From the cell containing the given text, extract its center point as [X, Y] coordinate. 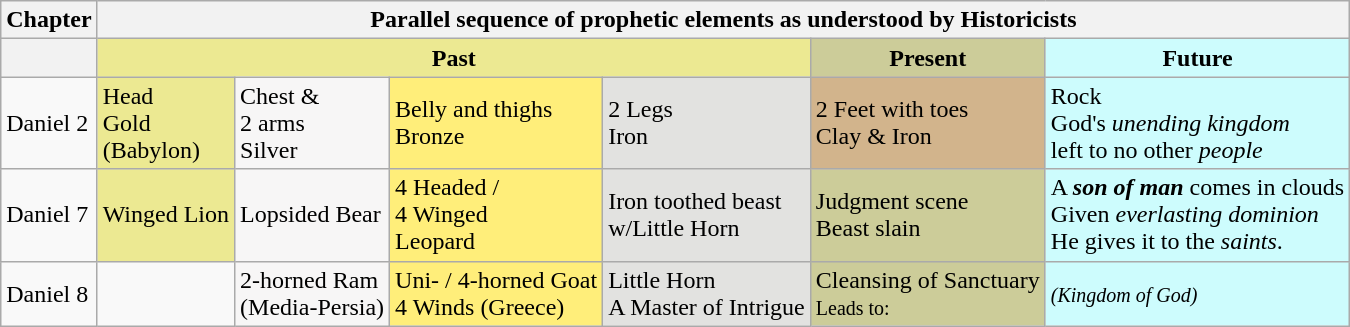
Chest & 2 armsSilver [312, 123]
Daniel 8 [49, 294]
Daniel 2 [49, 123]
Lopsided Bear [312, 215]
RockGod's unending kingdomleft to no other people [1197, 123]
A son of man comes in cloudsGiven everlasting dominionHe gives it to the saints. [1197, 215]
Winged Lion [166, 215]
4 Headed /4 WingedLeopard [496, 215]
2 Feet with toesClay & Iron [928, 123]
Judgment sceneBeast slain [928, 215]
Present [928, 58]
Uni- / 4-horned Goat4 Winds (Greece) [496, 294]
Future [1197, 58]
Cleansing of SanctuaryLeads to: [928, 294]
Little HornA Master of Intrigue [707, 294]
(Kingdom of God) [1197, 294]
Chapter [49, 20]
Iron toothed beastw/Little Horn [707, 215]
Past [454, 58]
Daniel 7 [49, 215]
Belly and thighsBronze [496, 123]
HeadGold(Babylon) [166, 123]
Parallel sequence of prophetic elements as understood by Historicists [724, 20]
2 LegsIron [707, 123]
2-horned Ram(Media-Persia) [312, 294]
